Locate the cell with the specified text and output its [X, Y] center coordinate. 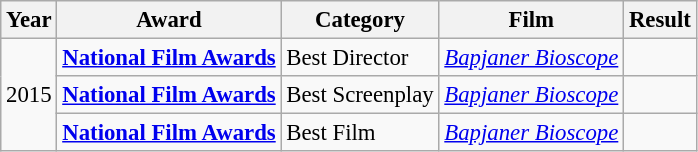
Result [660, 20]
Category [360, 20]
2015 [29, 96]
Film [532, 20]
Best Film [360, 133]
Award [169, 20]
Best Director [360, 58]
Year [29, 20]
Best Screenplay [360, 95]
